Detect which cell encompasses the target text, then output its [x, y] center coordinate. 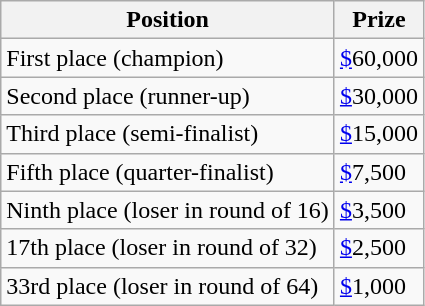
$3,500 [378, 210]
$60,000 [378, 58]
Second place (runner-up) [168, 96]
33rd place (loser in round of 64) [168, 286]
$1,000 [378, 286]
Ninth place (loser in round of 16) [168, 210]
Third place (semi-finalist) [168, 134]
Fifth place (quarter-finalist) [168, 172]
Position [168, 20]
Prize [378, 20]
$7,500 [378, 172]
$2,500 [378, 248]
First place (champion) [168, 58]
$15,000 [378, 134]
$30,000 [378, 96]
17th place (loser in round of 32) [168, 248]
